From the cell containing the given text, extract its center point as [X, Y] coordinate. 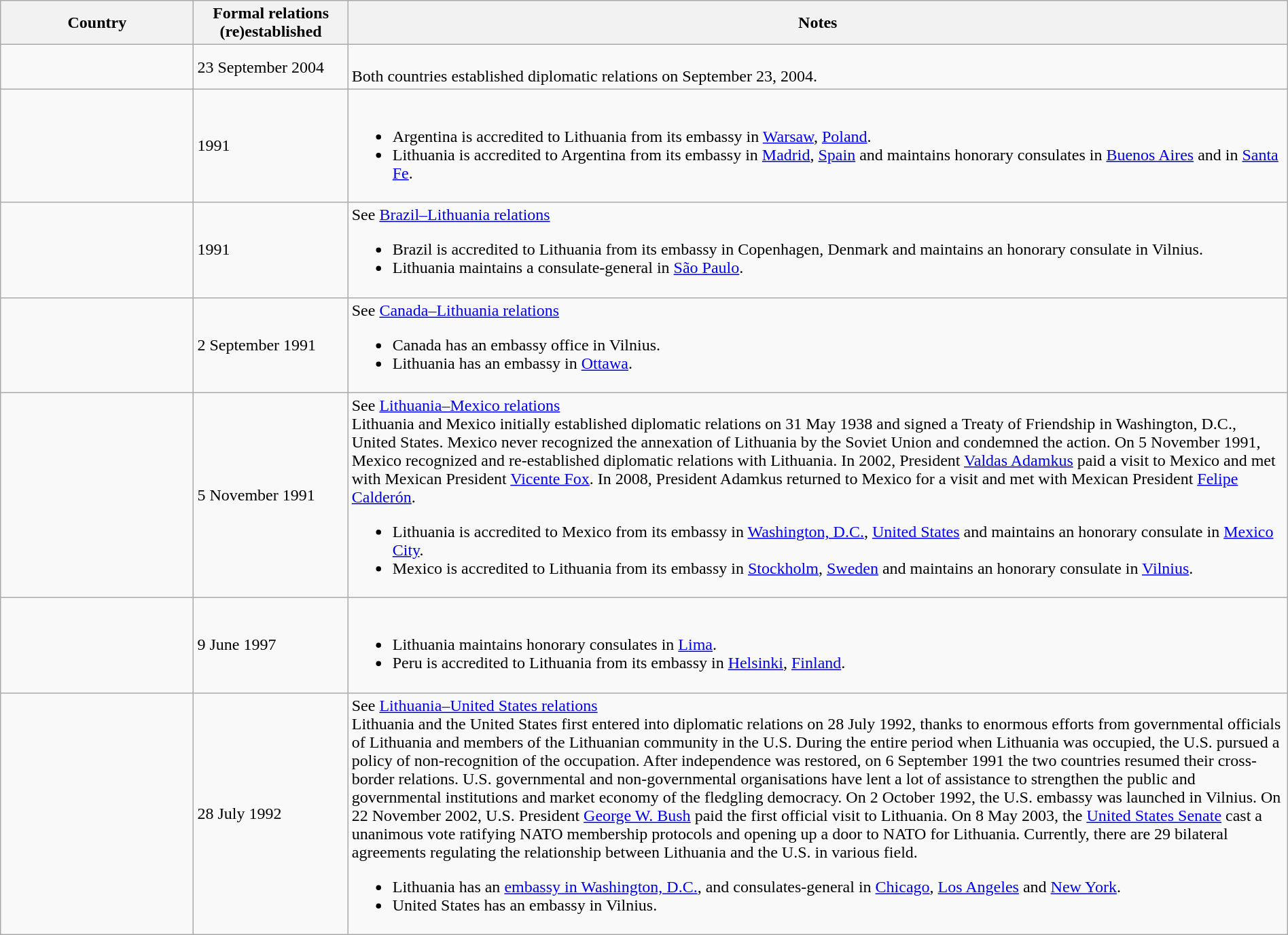
28 July 1992 [270, 813]
23 September 2004 [270, 67]
Both countries established diplomatic relations on September 23, 2004. [818, 67]
Formal relations (re)established [270, 23]
9 June 1997 [270, 645]
Lithuania maintains honorary consulates in Lima.Peru is accredited to Lithuania from its embassy in Helsinki, Finland. [818, 645]
Notes [818, 23]
See Canada–Lithuania relationsCanada has an embassy office in Vilnius.Lithuania has an embassy in Ottawa. [818, 345]
2 September 1991 [270, 345]
5 November 1991 [270, 495]
Country [97, 23]
